Scan for the cell matching the given text and deliver its (X, Y) coordinate at center. 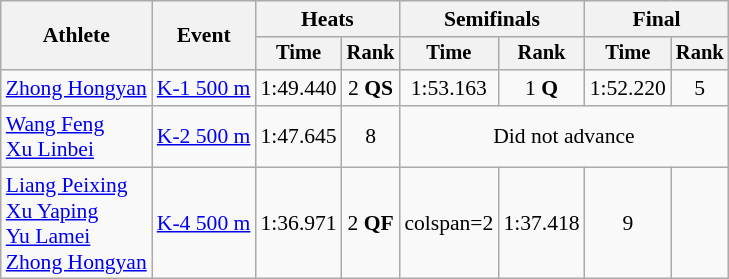
K-1 500 m (204, 88)
Event (204, 36)
colspan=2 (448, 223)
K-2 500 m (204, 136)
2 QS (371, 88)
Liang PeixingXu YapingYu LameiZhong Hongyan (76, 223)
1 Q (541, 88)
Zhong Hongyan (76, 88)
Heats (327, 19)
1:47.645 (298, 136)
1:52.220 (628, 88)
Final (657, 19)
9 (628, 223)
1:36.971 (298, 223)
Wang FengXu Linbei (76, 136)
Did not advance (564, 136)
1:53.163 (448, 88)
K-4 500 m (204, 223)
1:49.440 (298, 88)
1:37.418 (541, 223)
8 (371, 136)
5 (700, 88)
2 QF (371, 223)
Semifinals (492, 19)
Athlete (76, 36)
